Output the (x, y) coordinate of the center of the cell containing the given text.  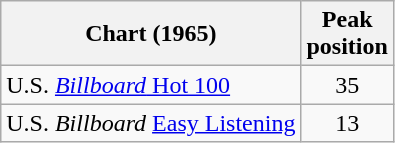
U.S. Billboard Hot 100 (151, 85)
13 (347, 123)
Peakposition (347, 34)
U.S. Billboard Easy Listening (151, 123)
35 (347, 85)
Chart (1965) (151, 34)
